Find where the given text appears and provide that cell's center as (X, Y) coordinate. 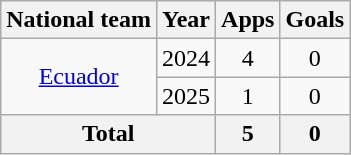
5 (248, 134)
Goals (315, 20)
4 (248, 58)
Apps (248, 20)
National team (79, 20)
1 (248, 96)
Total (108, 134)
Year (186, 20)
2024 (186, 58)
Ecuador (79, 77)
2025 (186, 96)
